Locate the cell with the specified text and output its (x, y) center coordinate. 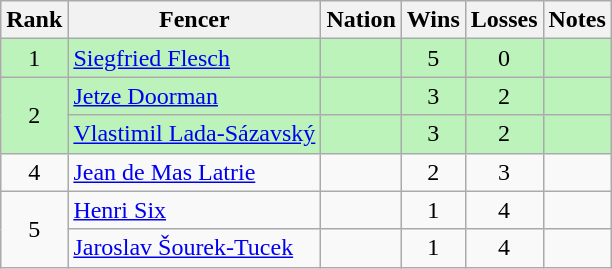
Vlastimil Lada-Sázavský (194, 134)
Rank (34, 20)
Losses (504, 20)
Jaroslav Šourek-Tucek (194, 248)
0 (504, 58)
Henri Six (194, 210)
Jetze Doorman (194, 96)
Nation (361, 20)
Jean de Mas Latrie (194, 172)
Notes (577, 20)
Fencer (194, 20)
Wins (433, 20)
Siegfried Flesch (194, 58)
